Output the [x, y] coordinate of the center of the cell containing the given text.  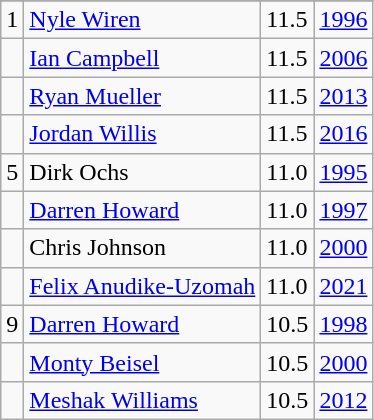
Ian Campbell [142, 58]
Meshak Williams [142, 400]
2016 [344, 134]
2006 [344, 58]
Ryan Mueller [142, 96]
Dirk Ochs [142, 172]
2013 [344, 96]
Chris Johnson [142, 248]
2021 [344, 286]
1995 [344, 172]
Felix Anudike-Uzomah [142, 286]
1998 [344, 324]
Monty Beisel [142, 362]
9 [12, 324]
2012 [344, 400]
1997 [344, 210]
Jordan Willis [142, 134]
1 [12, 20]
5 [12, 172]
1996 [344, 20]
Nyle Wiren [142, 20]
